Pinpoint the cell where the given text exists, returning its (X, Y) midpoint coordinate. 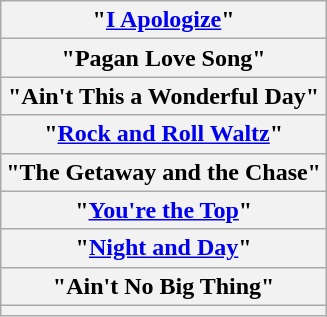
"Ain't No Big Thing" (164, 286)
"The Getaway and the Chase" (164, 172)
"I Apologize" (164, 20)
"You're the Top" (164, 210)
"Night and Day" (164, 248)
"Rock and Roll Waltz" (164, 134)
"Pagan Love Song" (164, 58)
"Ain't This a Wonderful Day" (164, 96)
